Provide the [x, y] coordinate of the cell's center where the given text is located.  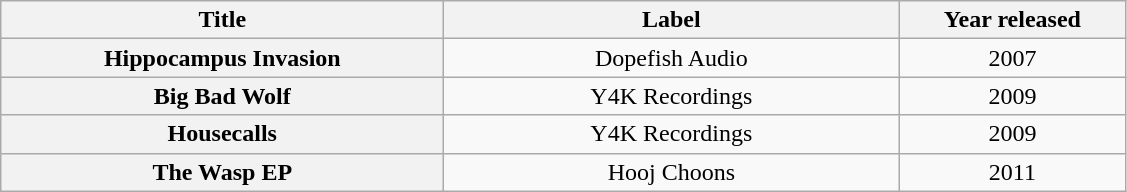
Housecalls [222, 134]
2011 [1012, 172]
The Wasp EP [222, 172]
Title [222, 20]
Label [672, 20]
Big Bad Wolf [222, 96]
Year released [1012, 20]
Dopefish Audio [672, 58]
Hippocampus Invasion [222, 58]
Hooj Choons [672, 172]
2007 [1012, 58]
